Provide the [x, y] coordinate of the cell's center where the given text is located.  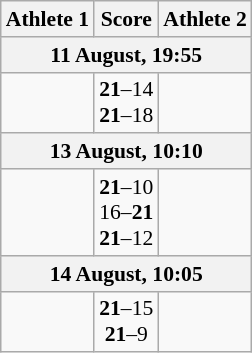
Athlete 2 [204, 19]
21–1016–2121–12 [126, 212]
Athlete 1 [48, 19]
14 August, 10:05 [126, 274]
21–1521–9 [126, 322]
21–1421–18 [126, 102]
13 August, 10:10 [126, 152]
11 August, 19:55 [126, 55]
Score [126, 19]
